Find where the given text appears and provide that cell's center as [x, y] coordinate. 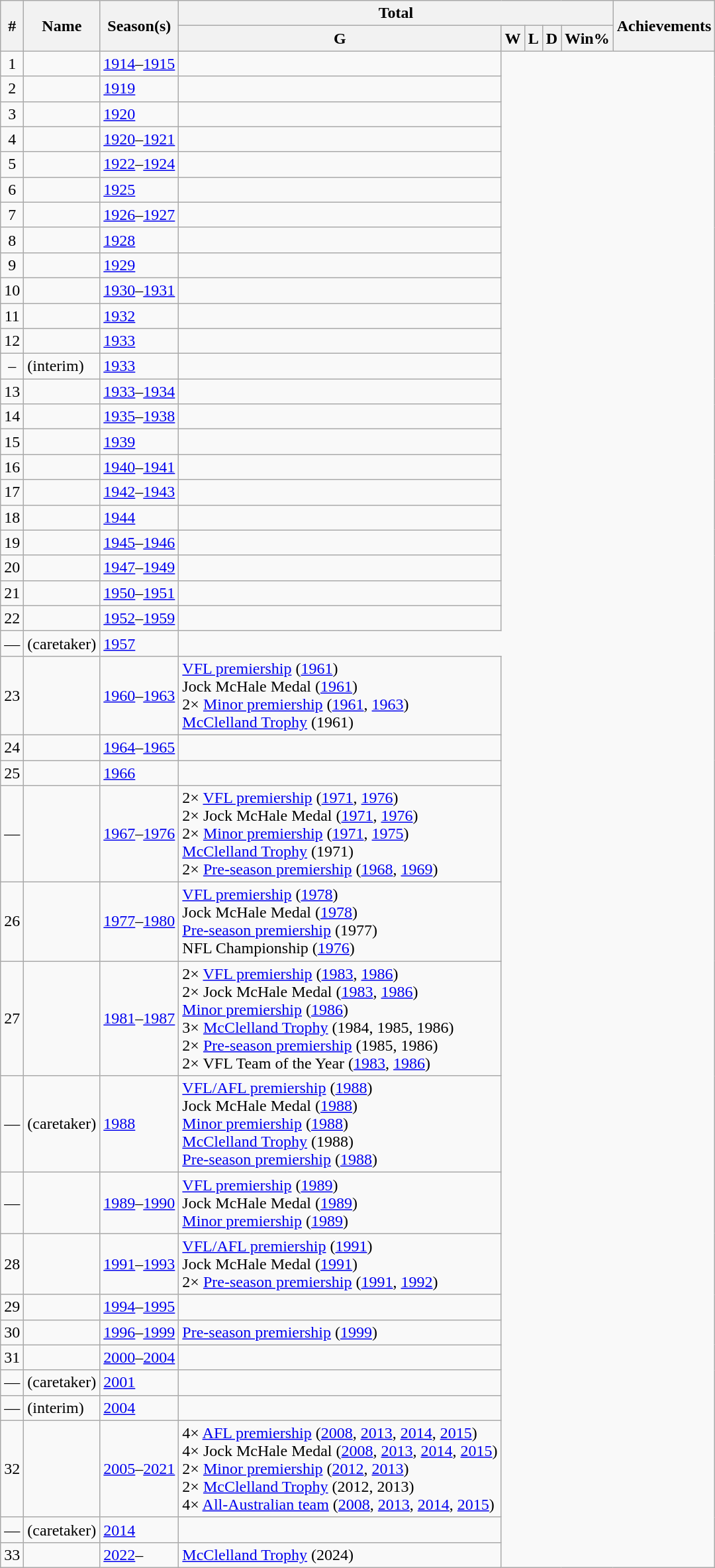
Season(s) [139, 26]
1942–1943 [139, 492]
VFL/AFL premiership (1988)Jock McHale Medal (1988)Minor premiership (1988)McClelland Trophy (1988)Pre-season premiership (1988) [340, 1124]
1 [12, 64]
28 [12, 1264]
26 [12, 922]
L [534, 38]
8 [12, 240]
23 [12, 696]
25 [12, 773]
1964–1965 [139, 747]
19 [12, 543]
1989–1990 [139, 1203]
3 [12, 114]
9 [12, 265]
1947–1949 [139, 568]
12 [12, 341]
1957 [139, 643]
6 [12, 189]
1920 [139, 114]
1981–1987 [139, 1019]
G [340, 38]
2001 [139, 1383]
1925 [139, 189]
VFL premiership (1978)Jock McHale Medal (1978)Pre-season premiership (1977)NFL Championship (1976) [340, 922]
1945–1946 [139, 543]
2 [12, 89]
W [512, 38]
13 [12, 392]
1914–1915 [139, 64]
1960–1963 [139, 696]
1922–1924 [139, 164]
14 [12, 417]
30 [12, 1332]
Achievements [664, 26]
1928 [139, 240]
1940–1941 [139, 467]
VFL premiership (1989)Jock McHale Medal (1989)Minor premiership (1989) [340, 1203]
20 [12, 568]
5 [12, 164]
VFL/AFL premiership (1991)Jock McHale Medal (1991)2× Pre-season premiership (1991, 1992) [340, 1264]
29 [12, 1307]
Total [396, 13]
D [551, 38]
Name [62, 26]
1929 [139, 265]
1967–1976 [139, 834]
1939 [139, 442]
McClelland Trophy (2024) [340, 1555]
22 [12, 618]
1935–1938 [139, 417]
32 [12, 1469]
11 [12, 316]
10 [12, 290]
1952–1959 [139, 618]
1991–1993 [139, 1264]
1950–1951 [139, 593]
18 [12, 517]
4 [12, 139]
2014 [139, 1530]
– [12, 366]
VFL premiership (1961)Jock McHale Medal (1961)2× Minor premiership (1961, 1963)McClelland Trophy (1961) [340, 696]
# [12, 26]
Win% [588, 38]
24 [12, 747]
1977–1980 [139, 922]
1932 [139, 316]
21 [12, 593]
1994–1995 [139, 1307]
16 [12, 467]
2000–2004 [139, 1357]
Pre-season premiership (1999) [340, 1332]
31 [12, 1357]
33 [12, 1555]
2004 [139, 1408]
7 [12, 215]
2005–2021 [139, 1469]
1920–1921 [139, 139]
17 [12, 492]
15 [12, 442]
27 [12, 1019]
1944 [139, 517]
2022– [139, 1555]
1933–1934 [139, 392]
1926–1927 [139, 215]
1966 [139, 773]
1930–1931 [139, 290]
1919 [139, 89]
1988 [139, 1124]
1996–1999 [139, 1332]
